Determine the (X, Y) coordinate at the center of the cell enclosing the given text.  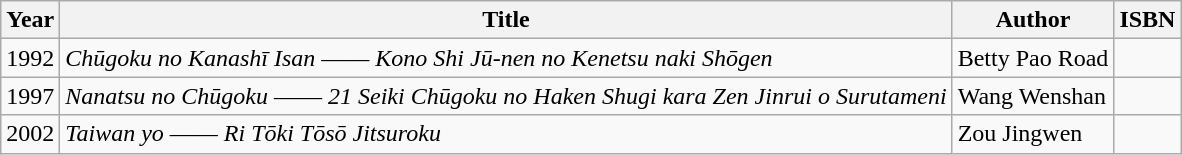
1997 (30, 96)
Taiwan yo ―― Ri Tōki Tōsō Jitsuroku (506, 134)
Title (506, 20)
Nanatsu no Chūgoku ―― 21 Seiki Chūgoku no Haken Shugi kara Zen Jinrui o Surutameni (506, 96)
Wang Wenshan (1033, 96)
1992 (30, 58)
Author (1033, 20)
Betty Pao Road (1033, 58)
ISBN (1148, 20)
Chūgoku no Kanashī Isan ―― Kono Shi Jū-nen no Kenetsu naki Shōgen (506, 58)
2002 (30, 134)
Zou Jingwen (1033, 134)
Year (30, 20)
